Capture the cell that displays the provided text and extract its [X, Y] central coordinate. 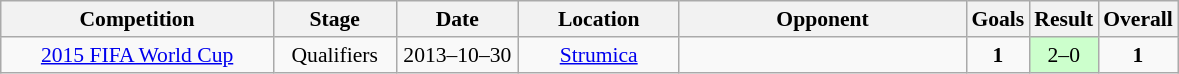
Result [1064, 19]
2–0 [1064, 55]
Competition [138, 19]
Stage [334, 19]
Overall [1138, 19]
2015 FIFA World Cup [138, 55]
Strumica [599, 55]
Location [599, 19]
Qualifiers [334, 55]
Date [458, 19]
Opponent [823, 19]
2013–10–30 [458, 55]
Goals [998, 19]
